Return (x, y) of the center of cell containing provided text 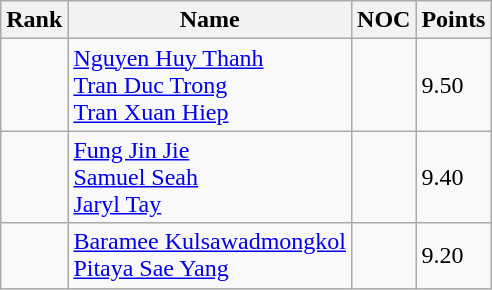
Points (454, 20)
Rank (34, 20)
9.20 (454, 256)
Nguyen Huy Thanh Tran Duc Trong Tran Xuan Hiep (210, 85)
9.40 (454, 177)
Name (210, 20)
Fung Jin Jie Samuel Seah Jaryl Tay (210, 177)
Baramee Kulsawadmongkol Pitaya Sae Yang (210, 256)
NOC (384, 20)
9.50 (454, 85)
